Extract the (X, Y) coordinate from the center of the cell holding the provided text.  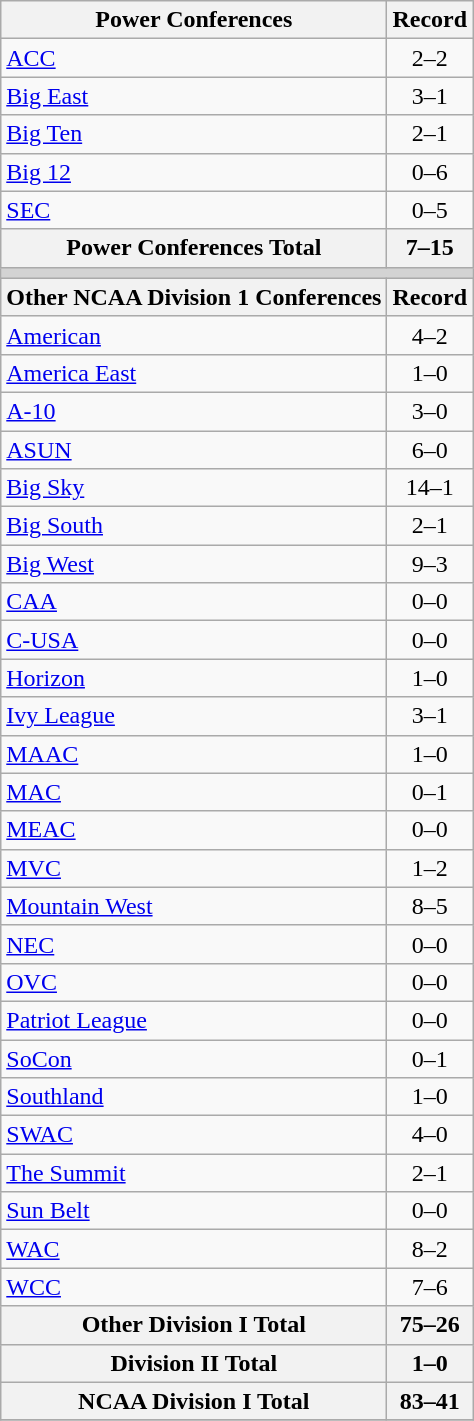
A-10 (194, 411)
0–5 (430, 210)
America East (194, 373)
3–0 (430, 411)
7–15 (430, 248)
Big 12 (194, 172)
The Summit (194, 1173)
Ivy League (194, 716)
2–2 (430, 58)
American (194, 335)
SEC (194, 210)
SoCon (194, 1059)
ASUN (194, 449)
7–6 (430, 1287)
Other NCAA Division 1 Conferences (194, 297)
Power Conferences Total (194, 248)
0–6 (430, 172)
CAA (194, 602)
Big South (194, 526)
Big Sky (194, 488)
14–1 (430, 488)
Big West (194, 564)
8–5 (430, 906)
MVC (194, 868)
MEAC (194, 830)
NCAA Division I Total (194, 1401)
Sun Belt (194, 1211)
Big East (194, 96)
WCC (194, 1287)
SWAC (194, 1135)
Mountain West (194, 906)
Other Division I Total (194, 1325)
4–2 (430, 335)
83–41 (430, 1401)
NEC (194, 944)
WAC (194, 1249)
OVC (194, 982)
MAC (194, 792)
Big Ten (194, 134)
C-USA (194, 640)
MAAC (194, 754)
Patriot League (194, 1020)
Division II Total (194, 1363)
4–0 (430, 1135)
1–2 (430, 868)
9–3 (430, 564)
Southland (194, 1097)
75–26 (430, 1325)
Power Conferences (194, 20)
8–2 (430, 1249)
6–0 (430, 449)
Horizon (194, 678)
ACC (194, 58)
